Output the [x, y] coordinate of the center of the cell containing the given text.  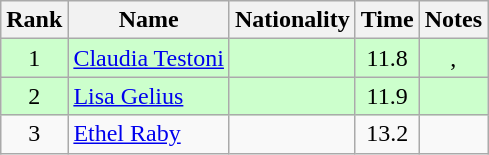
Notes [453, 20]
Time [387, 20]
3 [34, 134]
11.8 [387, 58]
Ethel Raby [149, 134]
13.2 [387, 134]
11.9 [387, 96]
2 [34, 96]
Name [149, 20]
, [453, 58]
Claudia Testoni [149, 58]
1 [34, 58]
Lisa Gelius [149, 96]
Rank [34, 20]
Nationality [292, 20]
